Output the [X, Y] coordinate of the center of the cell containing the given text.  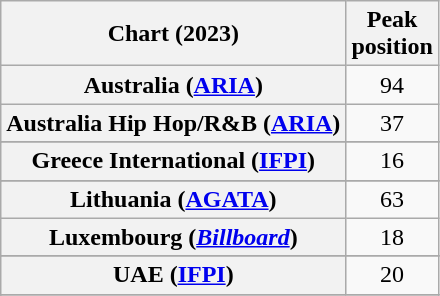
Lithuania (AGATA) [174, 199]
63 [392, 199]
20 [392, 275]
Luxembourg (Billboard) [174, 237]
16 [392, 161]
UAE (IFPI) [174, 275]
Chart (2023) [174, 34]
Peakposition [392, 34]
Greece International (IFPI) [174, 161]
18 [392, 237]
37 [392, 123]
94 [392, 85]
Australia Hip Hop/R&B (ARIA) [174, 123]
Australia (ARIA) [174, 85]
